From the cell containing the given text, extract its center point as [x, y] coordinate. 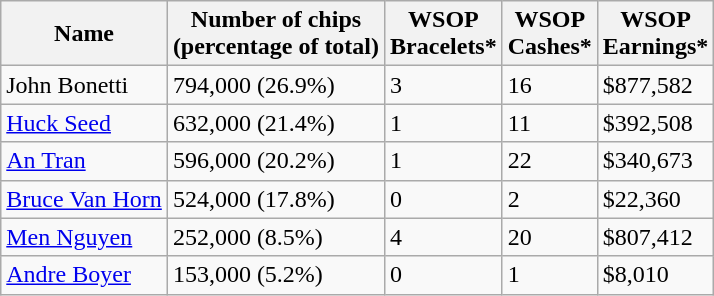
2 [550, 199]
WSOPBracelets* [444, 34]
11 [550, 123]
$392,508 [655, 123]
$877,582 [655, 85]
Name [84, 34]
632,000 (21.4%) [276, 123]
Andre Boyer [84, 275]
153,000 (5.2%) [276, 275]
Huck Seed [84, 123]
An Tran [84, 161]
Number of chips(percentage of total) [276, 34]
$807,412 [655, 237]
252,000 (8.5%) [276, 237]
16 [550, 85]
4 [444, 237]
John Bonetti [84, 85]
524,000 (17.8%) [276, 199]
Men Nguyen [84, 237]
3 [444, 85]
$22,360 [655, 199]
WSOPEarnings* [655, 34]
WSOPCashes* [550, 34]
20 [550, 237]
794,000 (26.9%) [276, 85]
$340,673 [655, 161]
596,000 (20.2%) [276, 161]
$8,010 [655, 275]
22 [550, 161]
Bruce Van Horn [84, 199]
